Capture the cell that displays the provided text and extract its [x, y] central coordinate. 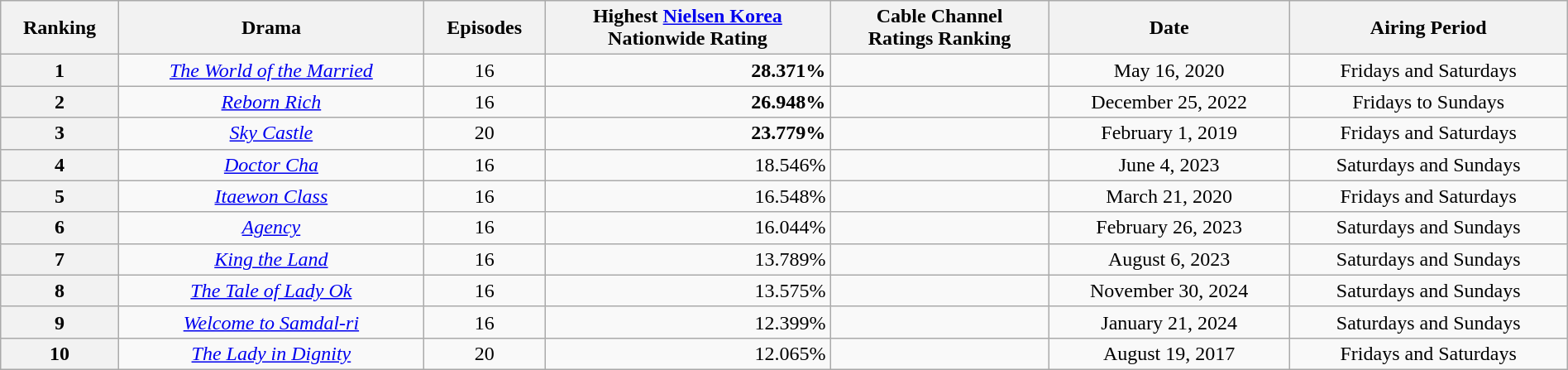
March 21, 2020 [1169, 196]
February 1, 2019 [1169, 133]
Drama [271, 28]
8 [60, 291]
June 4, 2023 [1169, 165]
November 30, 2024 [1169, 291]
13.789% [688, 259]
Cable Channel Ratings Ranking [939, 28]
February 26, 2023 [1169, 228]
10 [60, 353]
18.546% [688, 165]
Episodes [485, 28]
Itaewon Class [271, 196]
7 [60, 259]
28.371% [688, 70]
Ranking [60, 28]
1 [60, 70]
Reborn Rich [271, 102]
6 [60, 228]
9 [60, 322]
Welcome to Samdal-ri [271, 322]
Highest Nielsen KoreaNationwide Rating [688, 28]
Doctor Cha [271, 165]
3 [60, 133]
12.399% [688, 322]
13.575% [688, 291]
The Tale of Lady Ok [271, 291]
King the Land [271, 259]
2 [60, 102]
Airing Period [1428, 28]
January 21, 2024 [1169, 322]
The World of the Married [271, 70]
August 19, 2017 [1169, 353]
August 6, 2023 [1169, 259]
The Lady in Dignity [271, 353]
December 25, 2022 [1169, 102]
May 16, 2020 [1169, 70]
16.548% [688, 196]
4 [60, 165]
Agency [271, 228]
Fridays to Sundays [1428, 102]
16.044% [688, 228]
26.948% [688, 102]
5 [60, 196]
12.065% [688, 353]
Date [1169, 28]
23.779% [688, 133]
Sky Castle [271, 133]
